Find where the given text appears and provide that cell's center as [X, Y] coordinate. 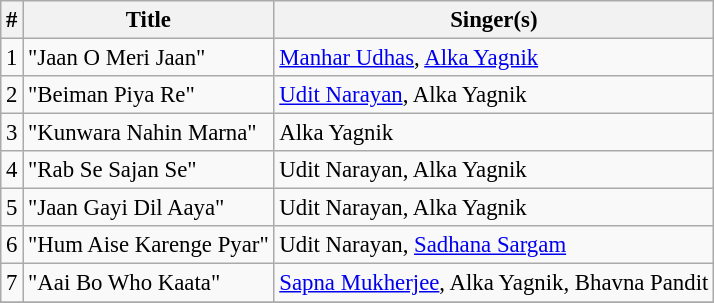
1 [12, 58]
"Beiman Piya Re" [148, 95]
7 [12, 283]
Manhar Udhas, Alka Yagnik [494, 58]
"Aai Bo Who Kaata" [148, 283]
6 [12, 245]
3 [12, 133]
4 [12, 170]
Alka Yagnik [494, 133]
Sapna Mukherjee, Alka Yagnik, Bhavna Pandit [494, 283]
"Kunwara Nahin Marna" [148, 133]
"Rab Se Sajan Se" [148, 170]
2 [12, 95]
"Hum Aise Karenge Pyar" [148, 245]
Singer(s) [494, 20]
Title [148, 20]
"Jaan O Meri Jaan" [148, 58]
# [12, 20]
Udit Narayan, Sadhana Sargam [494, 245]
5 [12, 208]
"Jaan Gayi Dil Aaya" [148, 208]
